Return the [x, y] coordinate for the center point of the cell that contains the specified text.  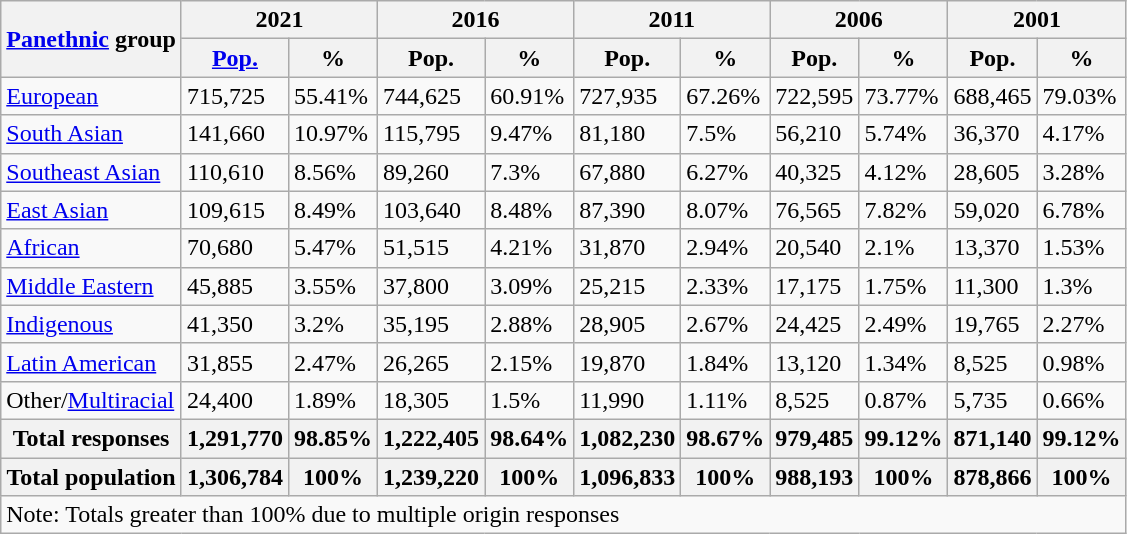
24,400 [234, 400]
70,680 [234, 248]
45,885 [234, 286]
37,800 [432, 286]
7.3% [530, 172]
979,485 [814, 438]
688,465 [992, 96]
744,625 [432, 96]
25,215 [628, 286]
8.07% [726, 210]
28,905 [628, 324]
6.27% [726, 172]
2.67% [726, 324]
7.5% [726, 134]
5,735 [992, 400]
2001 [1037, 20]
2006 [859, 20]
Total responses [92, 438]
3.28% [1082, 172]
3.55% [332, 286]
60.91% [530, 96]
1.5% [530, 400]
1,096,833 [628, 477]
10.97% [332, 134]
727,935 [628, 96]
31,870 [628, 248]
2.27% [1082, 324]
Latin American [92, 362]
1.34% [904, 362]
871,140 [992, 438]
Southeast Asian [92, 172]
South Asian [92, 134]
8.49% [332, 210]
24,425 [814, 324]
11,990 [628, 400]
3.09% [530, 286]
1.53% [1082, 248]
European [92, 96]
1.11% [726, 400]
5.74% [904, 134]
1.3% [1082, 286]
110,610 [234, 172]
36,370 [992, 134]
11,300 [992, 286]
98.67% [726, 438]
1,082,230 [628, 438]
2.49% [904, 324]
98.64% [530, 438]
0.98% [1082, 362]
5.47% [332, 248]
1,291,770 [234, 438]
1,222,405 [432, 438]
103,640 [432, 210]
35,195 [432, 324]
Indigenous [92, 324]
19,870 [628, 362]
115,795 [432, 134]
722,595 [814, 96]
28,605 [992, 172]
878,866 [992, 477]
Middle Eastern [92, 286]
2.33% [726, 286]
98.85% [332, 438]
87,390 [628, 210]
17,175 [814, 286]
13,370 [992, 248]
Note: Totals greater than 100% due to multiple origin responses [564, 515]
59,020 [992, 210]
0.87% [904, 400]
2011 [672, 20]
8.56% [332, 172]
2.94% [726, 248]
31,855 [234, 362]
73.77% [904, 96]
18,305 [432, 400]
19,765 [992, 324]
1,306,784 [234, 477]
0.66% [1082, 400]
4.17% [1082, 134]
3.2% [332, 324]
51,515 [432, 248]
2.15% [530, 362]
2.1% [904, 248]
Total population [92, 477]
8.48% [530, 210]
13,120 [814, 362]
1,239,220 [432, 477]
East Asian [92, 210]
Other/Multiracial [92, 400]
89,260 [432, 172]
79.03% [1082, 96]
40,325 [814, 172]
76,565 [814, 210]
African [92, 248]
988,193 [814, 477]
1.75% [904, 286]
26,265 [432, 362]
2.47% [332, 362]
55.41% [332, 96]
4.21% [530, 248]
1.84% [726, 362]
20,540 [814, 248]
141,660 [234, 134]
41,350 [234, 324]
6.78% [1082, 210]
2016 [476, 20]
56,210 [814, 134]
67.26% [726, 96]
81,180 [628, 134]
4.12% [904, 172]
1.89% [332, 400]
2.88% [530, 324]
7.82% [904, 210]
Panethnic group [92, 39]
715,725 [234, 96]
9.47% [530, 134]
67,880 [628, 172]
2021 [279, 20]
109,615 [234, 210]
